Identify which cell holds the provided text, then report its (x, y) central coordinate. 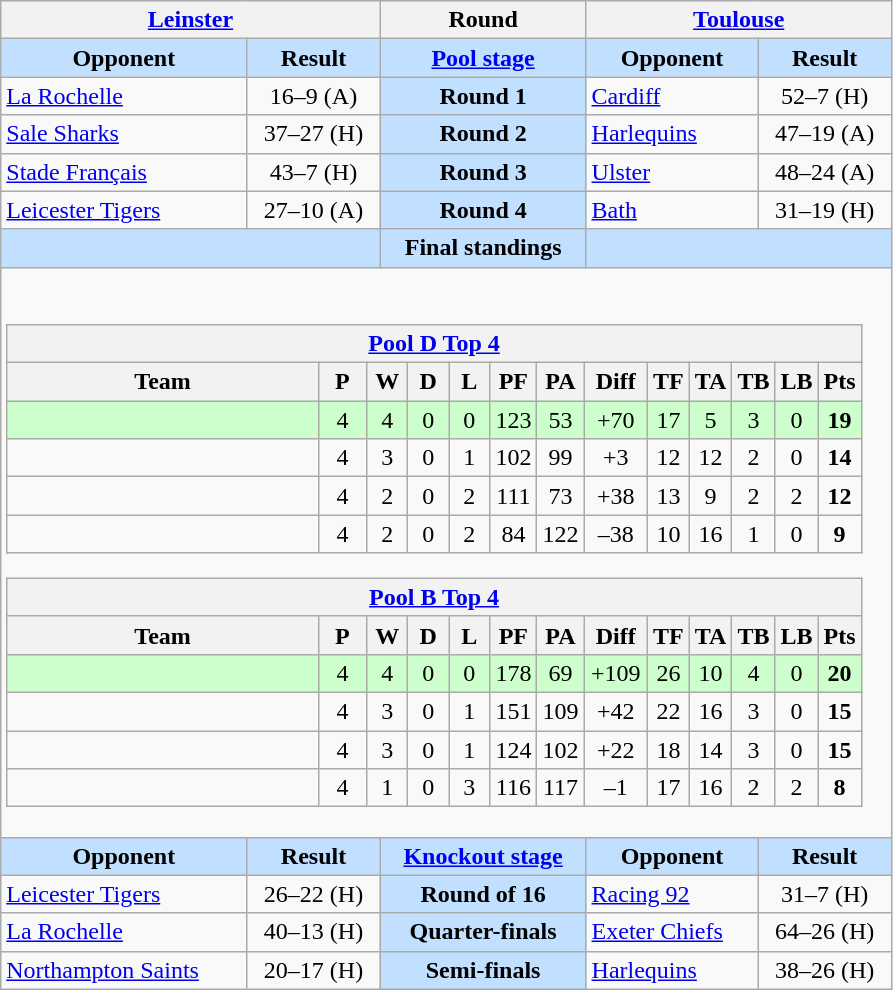
Pool B Top 4 (434, 597)
26 (669, 673)
Sale Sharks (124, 134)
99 (560, 458)
53 (560, 420)
Knockout stage (483, 856)
20 (840, 673)
22 (669, 712)
116 (514, 788)
Round 3 (483, 172)
+3 (616, 458)
19 (840, 420)
124 (514, 750)
Toulouse (738, 20)
13 (669, 496)
Pool D Top 4 (434, 343)
151 (514, 712)
Cardiff (672, 96)
20–17 (H) (314, 970)
109 (560, 712)
27–10 (A) (314, 210)
111 (514, 496)
Ulster (672, 172)
38–26 (H) (824, 970)
64–26 (H) (824, 932)
122 (560, 534)
37–27 (H) (314, 134)
73 (560, 496)
117 (560, 788)
Round 1 (483, 96)
Pool stage (483, 58)
178 (514, 673)
–38 (616, 534)
Bath (672, 210)
Semi-finals (483, 970)
Stade Français (124, 172)
40–13 (H) (314, 932)
69 (560, 673)
Leinster (190, 20)
43–7 (H) (314, 172)
31–19 (H) (824, 210)
Northampton Saints (124, 970)
5 (710, 420)
26–22 (H) (314, 894)
123 (514, 420)
Round (483, 20)
16–9 (A) (314, 96)
84 (514, 534)
47–19 (A) (824, 134)
+109 (616, 673)
+70 (616, 420)
52–7 (H) (824, 96)
Exeter Chiefs (672, 932)
Round 4 (483, 210)
Racing 92 (672, 894)
8 (840, 788)
Round 2 (483, 134)
+38 (616, 496)
31–7 (H) (824, 894)
+42 (616, 712)
48–24 (A) (824, 172)
Round of 16 (483, 894)
–1 (616, 788)
Final standings (483, 248)
+22 (616, 750)
18 (669, 750)
Quarter-finals (483, 932)
